Detect which cell encompasses the target text, then output its (X, Y) center coordinate. 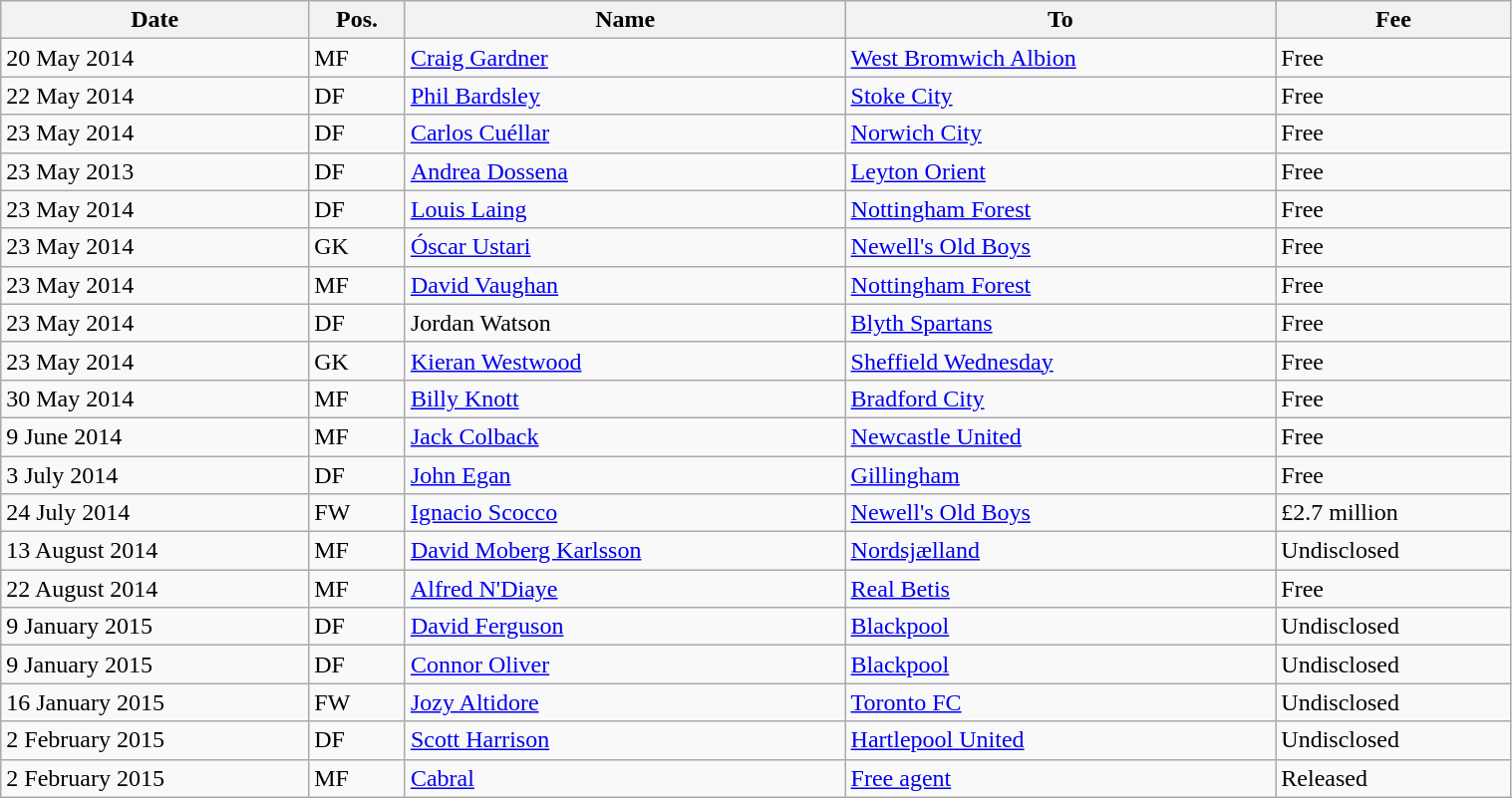
Newcastle United (1060, 436)
Jozy Altidore (625, 702)
Blyth Spartans (1060, 323)
Bradford City (1060, 399)
Pos. (357, 20)
Ignacio Scocco (625, 513)
David Ferguson (625, 627)
Louis Laing (625, 209)
Kieran Westwood (625, 361)
Released (1393, 778)
Real Betis (1060, 589)
Free agent (1060, 778)
24 July 2014 (155, 513)
Stoke City (1060, 96)
Alfred N'Diaye (625, 589)
16 January 2015 (155, 702)
To (1060, 20)
Jordan Watson (625, 323)
22 May 2014 (155, 96)
Date (155, 20)
Scott Harrison (625, 740)
Sheffield Wednesday (1060, 361)
Cabral (625, 778)
£2.7 million (1393, 513)
Leyton Orient (1060, 171)
Nordsjælland (1060, 551)
Andrea Dossena (625, 171)
West Bromwich Albion (1060, 58)
John Egan (625, 475)
3 July 2014 (155, 475)
Billy Knott (625, 399)
22 August 2014 (155, 589)
23 May 2013 (155, 171)
13 August 2014 (155, 551)
Gillingham (1060, 475)
Toronto FC (1060, 702)
9 June 2014 (155, 436)
Óscar Ustari (625, 247)
30 May 2014 (155, 399)
Fee (1393, 20)
Jack Colback (625, 436)
Name (625, 20)
Carlos Cuéllar (625, 133)
Hartlepool United (1060, 740)
Craig Gardner (625, 58)
Phil Bardsley (625, 96)
Norwich City (1060, 133)
David Moberg Karlsson (625, 551)
Connor Oliver (625, 665)
20 May 2014 (155, 58)
David Vaughan (625, 285)
